Find where the given text appears and provide that cell's center as (X, Y) coordinate. 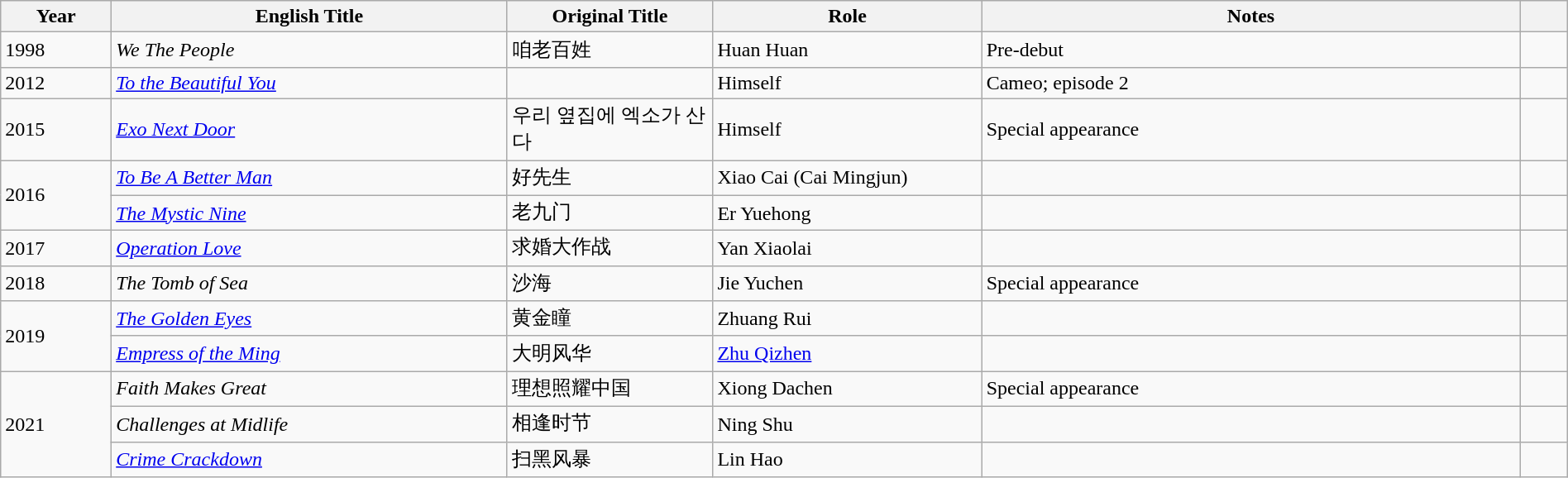
Crime Crackdown (309, 460)
咱老百姓 (610, 50)
2016 (56, 195)
大明风华 (610, 354)
Jie Yuchen (847, 283)
2012 (56, 83)
Ning Shu (847, 423)
Challenges at Midlife (309, 423)
Xiong Dachen (847, 389)
English Title (309, 17)
2019 (56, 336)
理想照耀中国 (610, 389)
Year (56, 17)
Role (847, 17)
Notes (1250, 17)
The Golden Eyes (309, 319)
2021 (56, 424)
老九门 (610, 213)
Lin Hao (847, 460)
Zhu Qizhen (847, 354)
求婚大作战 (610, 248)
To the Beautiful You (309, 83)
2018 (56, 283)
好先生 (610, 179)
Huan Huan (847, 50)
The Tomb of Sea (309, 283)
We The People (309, 50)
Operation Love (309, 248)
黄金瞳 (610, 319)
The Mystic Nine (309, 213)
Zhuang Rui (847, 319)
Empress of the Ming (309, 354)
우리 옆집에 엑소가 산다 (610, 129)
Original Title (610, 17)
相逢时节 (610, 423)
扫黑风暴 (610, 460)
Faith Makes Great (309, 389)
Yan Xiaolai (847, 248)
Xiao Cai (Cai Mingjun) (847, 179)
沙海 (610, 283)
Pre-debut (1250, 50)
2015 (56, 129)
2017 (56, 248)
Exo Next Door (309, 129)
Cameo; episode 2 (1250, 83)
1998 (56, 50)
To Be A Better Man (309, 179)
Er Yuehong (847, 213)
